Capture the cell that displays the provided text and extract its [x, y] central coordinate. 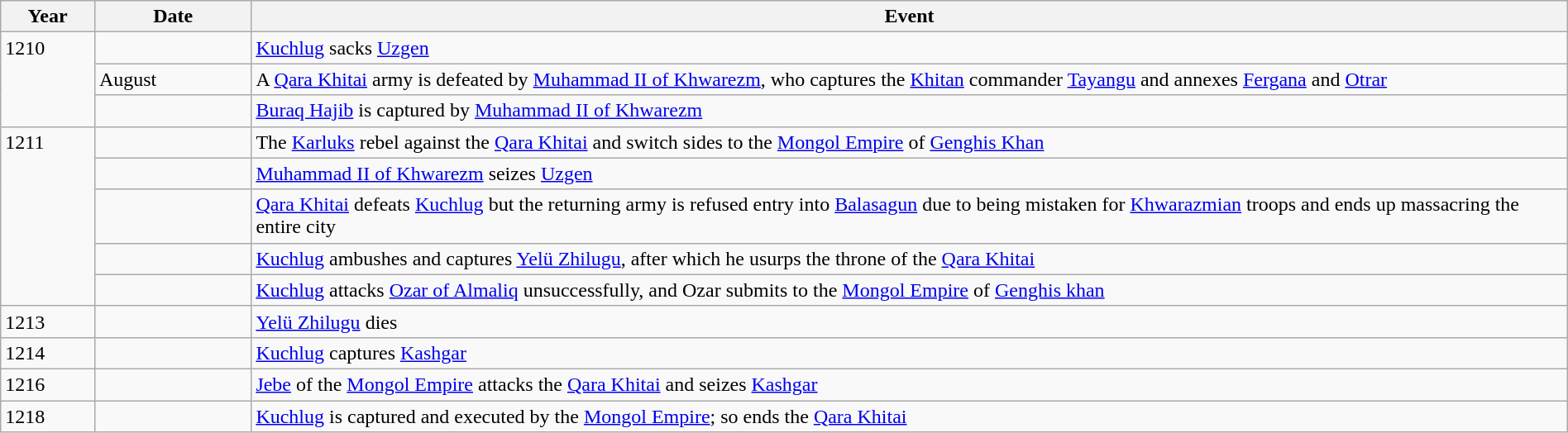
Kuchlug ambushes and captures Yelü Zhilugu, after which he usurps the throne of the Qara Khitai [910, 259]
Date [172, 17]
1214 [48, 353]
1216 [48, 384]
Kuchlug captures Kashgar [910, 353]
1210 [48, 79]
Yelü Zhilugu dies [910, 321]
Kuchlug attacks Ozar of Almaliq unsuccessfully, and Ozar submits to the Mongol Empire of Genghis khan [910, 290]
Event [910, 17]
The Karluks rebel against the Qara Khitai and switch sides to the Mongol Empire of Genghis Khan [910, 142]
1213 [48, 321]
Kuchlug sacks Uzgen [910, 48]
Jebe of the Mongol Empire attacks the Qara Khitai and seizes Kashgar [910, 384]
Buraq Hajib is captured by Muhammad II of Khwarezm [910, 111]
Muhammad II of Khwarezm seizes Uzgen [910, 174]
Kuchlug is captured and executed by the Mongol Empire; so ends the Qara Khitai [910, 416]
1211 [48, 216]
August [172, 79]
A Qara Khitai army is defeated by Muhammad II of Khwarezm, who captures the Khitan commander Tayangu and annexes Fergana and Otrar [910, 79]
Year [48, 17]
1218 [48, 416]
